Find where the given text appears and provide that cell's center as [x, y] coordinate. 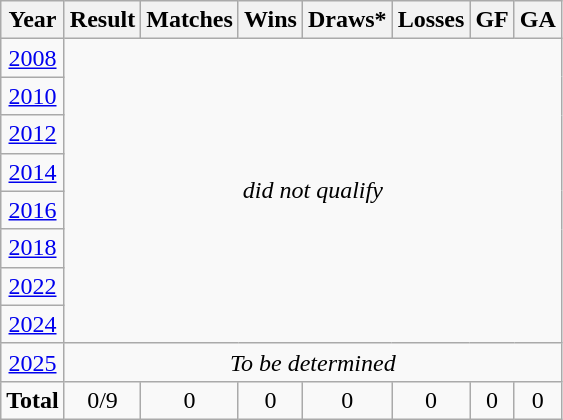
2012 [33, 134]
did not qualify [312, 191]
Total [33, 400]
Losses [431, 20]
2018 [33, 248]
GF [492, 20]
2016 [33, 210]
2010 [33, 96]
2014 [33, 172]
Draws* [347, 20]
GA [538, 20]
2022 [33, 286]
To be determined [312, 362]
2025 [33, 362]
Year [33, 20]
Matches [190, 20]
2008 [33, 58]
Result [102, 20]
0/9 [102, 400]
Wins [270, 20]
2024 [33, 324]
